Capture the cell that displays the provided text and extract its [x, y] central coordinate. 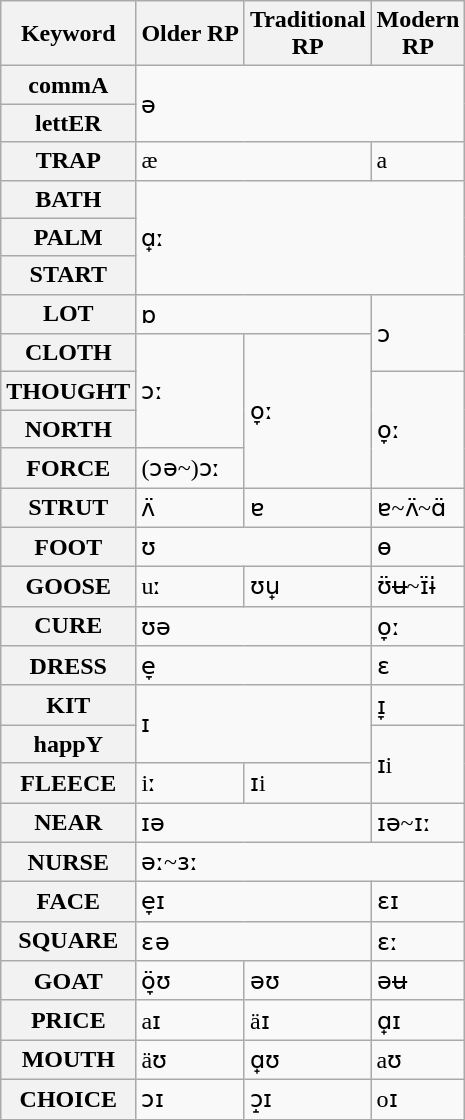
PRICE [68, 1020]
NORTH [68, 429]
FOOT [68, 547]
äɪ [308, 1020]
ʊ [254, 547]
TRAP [68, 161]
əʉ [418, 981]
iː [190, 783]
əʊ [308, 981]
e̞ɪ [254, 902]
STRUT [68, 508]
DRESS [68, 666]
ɵ [418, 547]
ɛə [254, 941]
ɔː [190, 391]
ɑ̟ː [300, 237]
BATH [68, 199]
ɪə [254, 822]
æ [254, 161]
Older RP [190, 34]
happY [68, 744]
CURE [68, 626]
TraditionalRP [308, 34]
commA [68, 85]
ɪ̞ [418, 705]
ɐ [308, 508]
Keyword [68, 34]
ʌ̈ [190, 508]
THOUGHT [68, 391]
CLOTH [68, 353]
LOT [68, 314]
ɪ [254, 724]
ɐ~ʌ̈~ɑ̈ [418, 508]
ɛ [418, 666]
aɪ [190, 1020]
CHOICE [68, 1099]
oɪ [418, 1099]
ə [300, 104]
ɔ̝ɪ [308, 1099]
FORCE [68, 468]
SQUARE [68, 941]
əː~ɜː [300, 862]
(ɔə~)ɔː [190, 468]
ö̞ʊ [190, 981]
a [418, 161]
KIT [68, 705]
PALM [68, 237]
ModernRP [418, 34]
e̞ [254, 666]
MOUTH [68, 1060]
GOAT [68, 981]
äʊ [190, 1060]
FACE [68, 902]
ɑ̟ɪ [418, 1020]
FLEECE [68, 783]
START [68, 275]
aʊ [418, 1060]
ɑ̟ʊ [308, 1060]
ɒ [254, 314]
ɔɪ [190, 1099]
NEAR [68, 822]
ɔ [418, 333]
uː [190, 587]
ɪə~ɪː [418, 822]
ʊə [254, 626]
ʊu̟ [308, 587]
NURSE [68, 862]
GOOSE [68, 587]
ʊ̈ʉ~ɪ̈ɨ [418, 587]
ɛː [418, 941]
lettER [68, 123]
ɛɪ [418, 902]
